From the cell containing the given text, extract its center point as (x, y) coordinate. 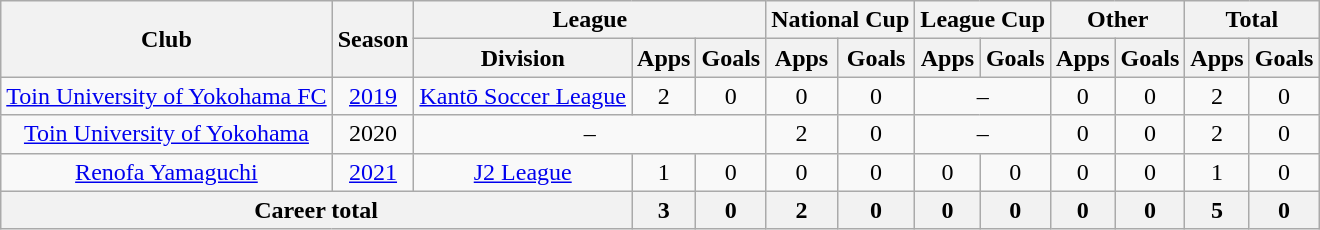
Kantō Soccer League (523, 96)
National Cup (840, 20)
Season (373, 39)
Toin University of Yokohama (166, 134)
2019 (373, 96)
2021 (373, 172)
League (590, 20)
Total (1252, 20)
Other (1118, 20)
Career total (316, 210)
J2 League (523, 172)
Renofa Yamaguchi (166, 172)
Division (523, 58)
5 (1217, 210)
Toin University of Yokohama FC (166, 96)
3 (664, 210)
2020 (373, 134)
Club (166, 39)
League Cup (983, 20)
